Scan for the cell matching the given text and deliver its [x, y] coordinate at center. 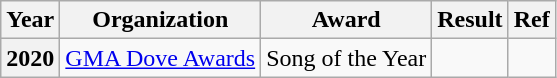
2020 [30, 58]
Year [30, 20]
Organization [160, 20]
Ref [532, 20]
GMA Dove Awards [160, 58]
Song of the Year [346, 58]
Result [470, 20]
Award [346, 20]
